Provide the [X, Y] coordinate of the cell's center where the given text is located.  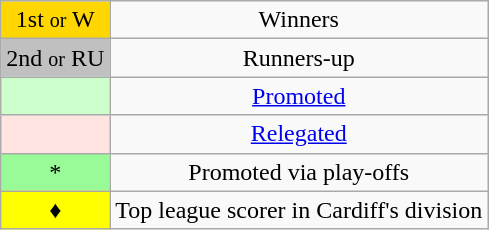
* [56, 172]
Top league scorer in Cardiff's division [299, 210]
Runners-up [299, 58]
1st or W [56, 20]
Promoted via play-offs [299, 172]
♦ [56, 210]
2nd or RU [56, 58]
Winners [299, 20]
Promoted [299, 96]
Relegated [299, 134]
